Determine the (X, Y) coordinate at the center of the cell enclosing the given text.  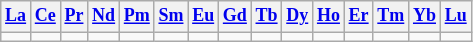
Gd (236, 16)
Ho (329, 16)
Tb (266, 16)
Ce (45, 16)
Lu (456, 16)
Nd (104, 16)
Pm (136, 16)
Eu (204, 16)
Pr (74, 16)
Yb (425, 16)
Tm (391, 16)
La (16, 16)
Er (358, 16)
Dy (298, 16)
Sm (171, 16)
